Provide the (x, y) coordinate of the cell's center where the given text is located.  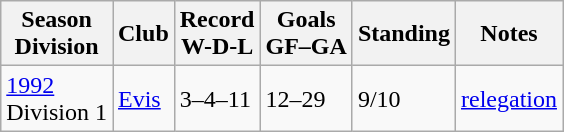
Club (143, 34)
Notes (508, 34)
Standing (404, 34)
3–4–11 (217, 98)
SeasonDivision (57, 34)
1992Division 1 (57, 98)
Evis (143, 98)
RecordW-D-L (217, 34)
12–29 (306, 98)
relegation (508, 98)
9/10 (404, 98)
GoalsGF–GA (306, 34)
